Provide the (x, y) coordinate of the cell's center where the given text is located.  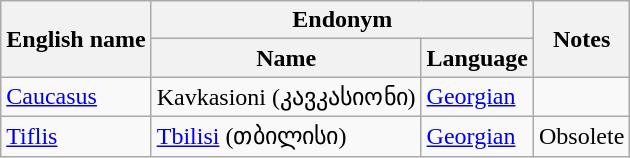
Tbilisi (თბილისი) (286, 136)
Obsolete (581, 136)
English name (76, 39)
Notes (581, 39)
Name (286, 58)
Caucasus (76, 97)
Kavkasioni (კავკასიონი) (286, 97)
Endonym (342, 20)
Tiflis (76, 136)
Language (477, 58)
